Return (x, y) of the center of cell containing provided text 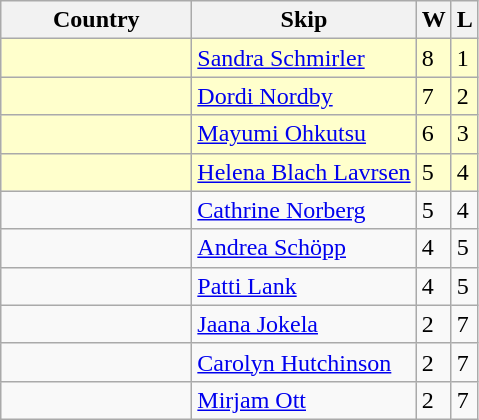
Jaana Jokela (304, 324)
Mayumi Ohkutsu (304, 134)
1 (464, 58)
W (434, 20)
3 (464, 134)
Sandra Schmirler (304, 58)
Andrea Schöpp (304, 248)
L (464, 20)
Patti Lank (304, 286)
Helena Blach Lavrsen (304, 172)
Country (96, 20)
Dordi Nordby (304, 96)
Cathrine Norberg (304, 210)
Carolyn Hutchinson (304, 362)
Mirjam Ott (304, 400)
Skip (304, 20)
8 (434, 58)
6 (434, 134)
